From the cell containing the given text, extract its center point as (X, Y) coordinate. 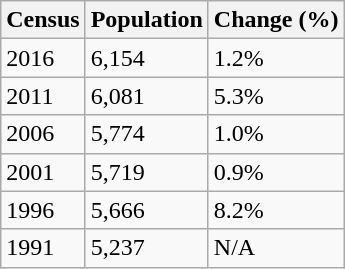
6,154 (146, 58)
2006 (43, 134)
Change (%) (276, 20)
5,774 (146, 134)
5,666 (146, 210)
0.9% (276, 172)
1991 (43, 248)
2001 (43, 172)
1996 (43, 210)
2011 (43, 96)
Census (43, 20)
5,719 (146, 172)
5,237 (146, 248)
2016 (43, 58)
6,081 (146, 96)
1.2% (276, 58)
5.3% (276, 96)
N/A (276, 248)
Population (146, 20)
1.0% (276, 134)
8.2% (276, 210)
